Return [x, y] of the center of cell containing provided text 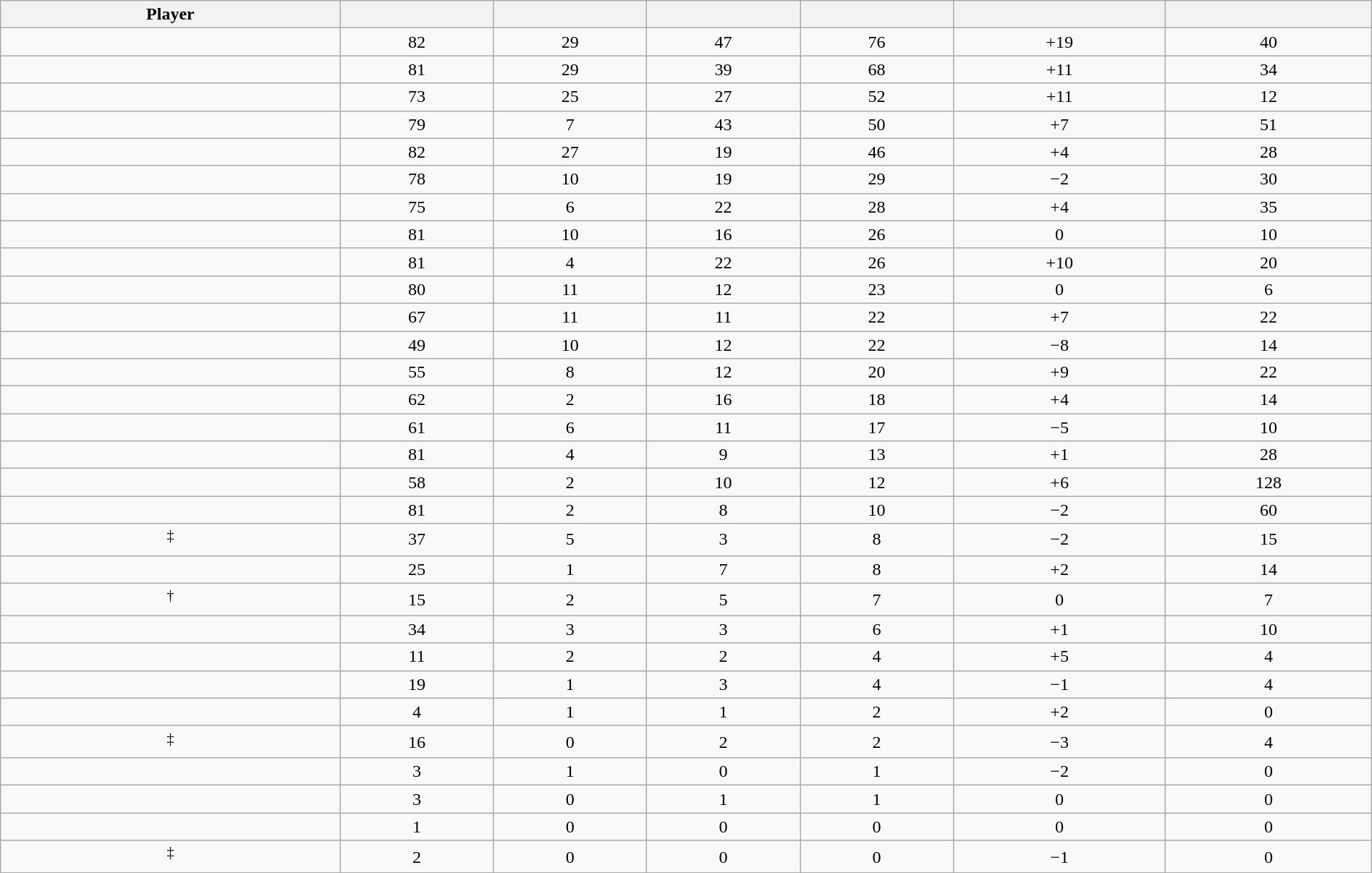
23 [877, 289]
51 [1269, 124]
128 [1269, 482]
+6 [1059, 482]
75 [417, 207]
+9 [1059, 372]
49 [417, 345]
18 [877, 400]
39 [724, 69]
78 [417, 179]
50 [877, 124]
52 [877, 97]
37 [417, 540]
76 [877, 42]
† [171, 600]
−5 [1059, 427]
60 [1269, 510]
79 [417, 124]
43 [724, 124]
−8 [1059, 345]
+5 [1059, 657]
Player [171, 14]
17 [877, 427]
47 [724, 42]
46 [877, 152]
67 [417, 317]
62 [417, 400]
68 [877, 69]
35 [1269, 207]
58 [417, 482]
80 [417, 289]
+10 [1059, 262]
73 [417, 97]
9 [724, 455]
40 [1269, 42]
13 [877, 455]
61 [417, 427]
−3 [1059, 742]
+19 [1059, 42]
30 [1269, 179]
55 [417, 372]
